Return (X, Y) of the center of cell containing provided text 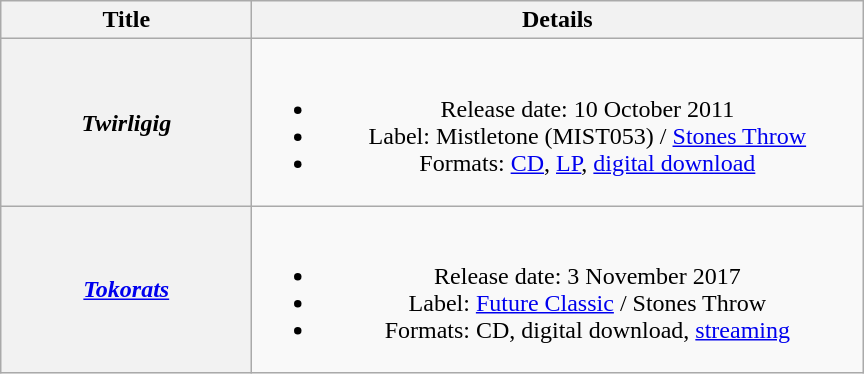
Details (558, 20)
Release date: 3 November 2017Label: Future Classic / Stones ThrowFormats: CD, digital download, streaming (558, 290)
Title (126, 20)
Release date: 10 October 2011Label: Mistletone (MIST053) / Stones ThrowFormats: CD, LP, digital download (558, 122)
Twirligig (126, 122)
Tokorats (126, 290)
